For the text-containing cell, return its midpoint in [X, Y] coordinate format. 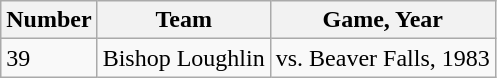
Number [49, 20]
Game, Year [382, 20]
vs. Beaver Falls, 1983 [382, 58]
39 [49, 58]
Bishop Loughlin [184, 58]
Team [184, 20]
